From the cell containing the given text, extract its center point as (X, Y) coordinate. 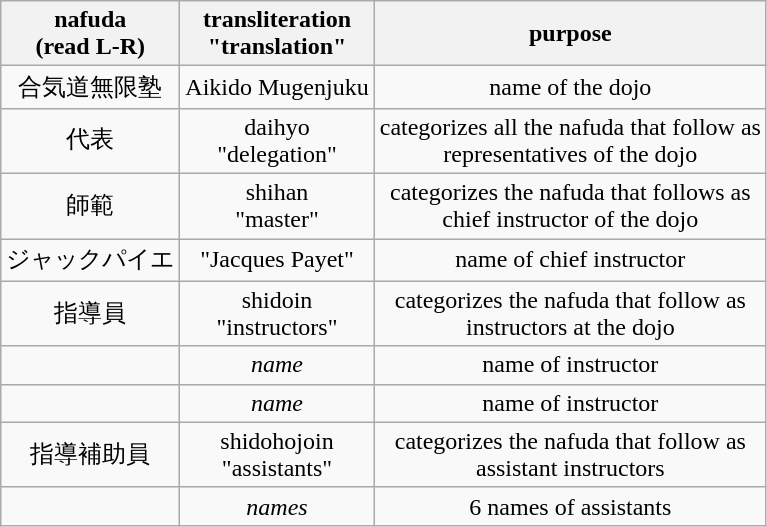
師範 (90, 206)
指導補助員 (90, 454)
transliteration"translation" (277, 34)
shidohojoin"assistants" (277, 454)
shihan"master" (277, 206)
daihyo"delegation" (277, 140)
name of the dojo (570, 88)
指導員 (90, 314)
nafuda(read L-R) (90, 34)
6 names of assistants (570, 506)
purpose (570, 34)
name of chief instructor (570, 260)
categorizes the nafuda that follow asassistant instructors (570, 454)
"Jacques Payet" (277, 260)
categorizes the nafuda that follow asinstructors at the dojo (570, 314)
Aikido Mugenjuku (277, 88)
names (277, 506)
shidoin"instructors" (277, 314)
代表 (90, 140)
ジャックパイエ (90, 260)
合気道無限塾 (90, 88)
categorizes the nafuda that follows aschief instructor of the dojo (570, 206)
categorizes all the nafuda that follow asrepresentatives of the dojo (570, 140)
